Extract the [x, y] coordinate from the center of the cell holding the provided text.  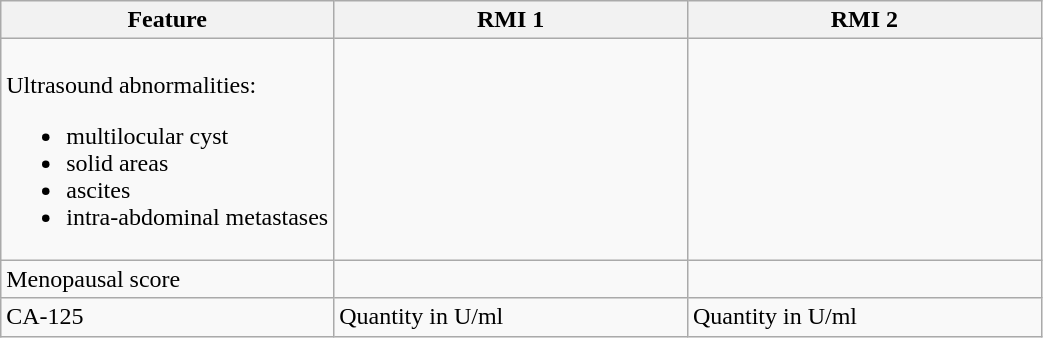
Feature [168, 20]
RMI 1 [511, 20]
CA-125 [168, 317]
Menopausal score [168, 279]
RMI 2 [864, 20]
Ultrasound abnormalities:multilocular cystsolid areasascitesintra-abdominal metastases [168, 150]
